Identify which cell holds the provided text, then report its (x, y) central coordinate. 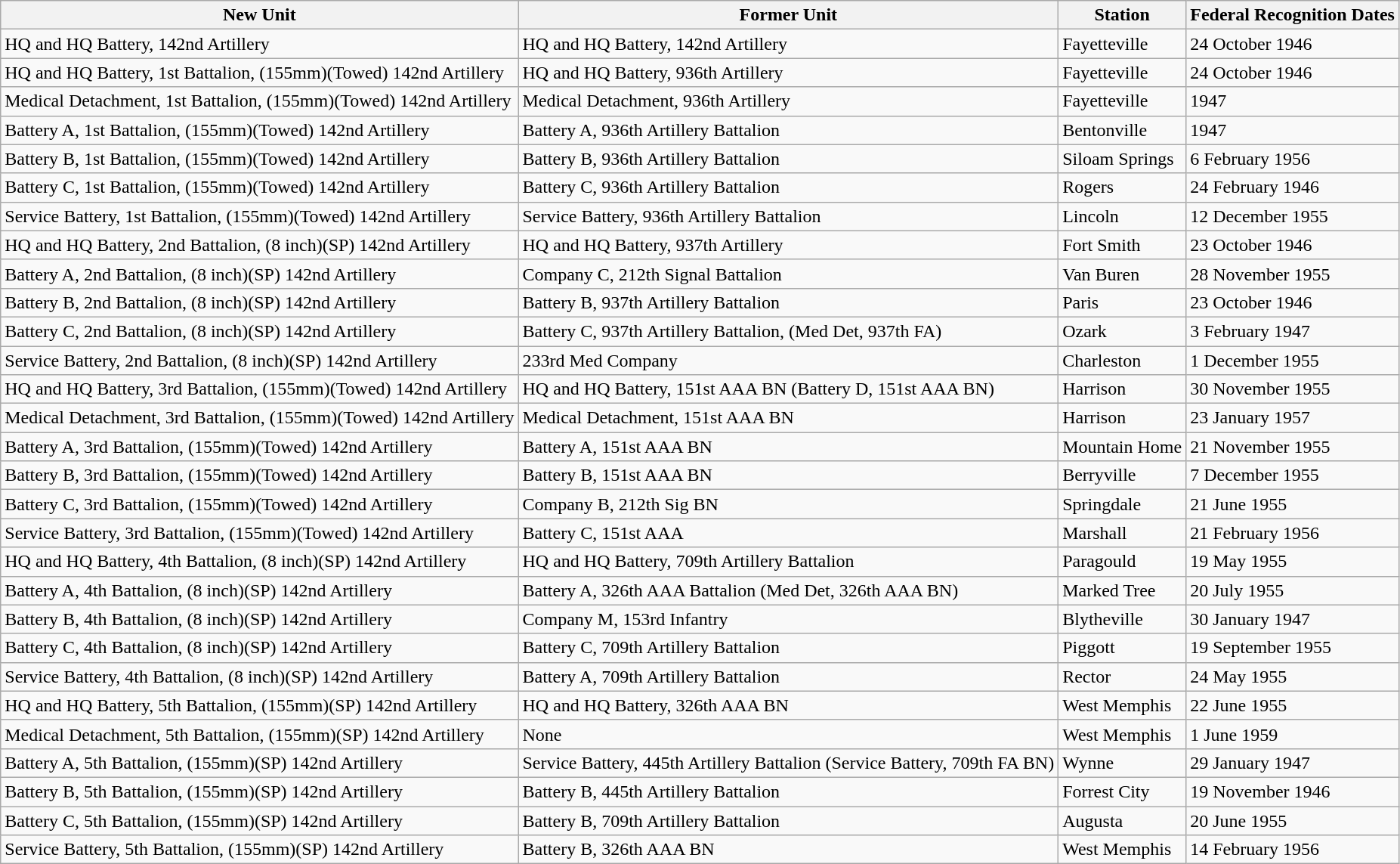
HQ and HQ Battery, 5th Battalion, (155mm)(SP) 142nd Artillery (260, 705)
30 November 1955 (1293, 389)
233rd Med Company (789, 361)
Battery A, 1st Battalion, (155mm)(Towed) 142nd Artillery (260, 130)
Rogers (1123, 187)
12 December 1955 (1293, 216)
Service Battery, 936th Artillery Battalion (789, 216)
HQ and HQ Battery, 4th Battalion, (8 inch)(SP) 142nd Artillery (260, 562)
Battery B, 4th Battalion, (8 inch)(SP) 142nd Artillery (260, 619)
HQ and HQ Battery, 937th Artillery (789, 245)
Battery C, 936th Artillery Battalion (789, 187)
1 December 1955 (1293, 361)
Company C, 212th Signal Battalion (789, 274)
Van Buren (1123, 274)
Service Battery, 5th Battalion, (155mm)(SP) 142nd Artillery (260, 850)
Station (1123, 15)
Battery B, 326th AAA BN (789, 850)
Springdale (1123, 504)
Battery B, 2nd Battalion, (8 inch)(SP) 142nd Artillery (260, 302)
Battery C, 937th Artillery Battalion, (Med Det, 937th FA) (789, 331)
Battery A, 709th Artillery Battalion (789, 677)
Battery B, 3rd Battalion, (155mm)(Towed) 142nd Artillery (260, 475)
None (789, 734)
Medical Detachment, 3rd Battalion, (155mm)(Towed) 142nd Artillery (260, 418)
Charleston (1123, 361)
Bentonville (1123, 130)
Lincoln (1123, 216)
Battery A, 151st AAA BN (789, 447)
HQ and HQ Battery, 1st Battalion, (155mm)(Towed) 142nd Artillery (260, 73)
Battery A, 936th Artillery Battalion (789, 130)
Former Unit (789, 15)
Marked Tree (1123, 590)
Battery A, 3rd Battalion, (155mm)(Towed) 142nd Artillery (260, 447)
Battery A, 2nd Battalion, (8 inch)(SP) 142nd Artillery (260, 274)
Piggott (1123, 648)
HQ and HQ Battery, 2nd Battalion, (8 inch)(SP) 142nd Artillery (260, 245)
24 February 1946 (1293, 187)
Medical Detachment, 151st AAA BN (789, 418)
Service Battery, 3rd Battalion, (155mm)(Towed) 142nd Artillery (260, 533)
28 November 1955 (1293, 274)
Service Battery, 4th Battalion, (8 inch)(SP) 142nd Artillery (260, 677)
Battery C, 151st AAA (789, 533)
Battery B, 937th Artillery Battalion (789, 302)
Ozark (1123, 331)
HQ and HQ Battery, 936th Artillery (789, 73)
Battery C, 2nd Battalion, (8 inch)(SP) 142nd Artillery (260, 331)
Paris (1123, 302)
Federal Recognition Dates (1293, 15)
21 November 1955 (1293, 447)
14 February 1956 (1293, 850)
Berryville (1123, 475)
30 January 1947 (1293, 619)
Mountain Home (1123, 447)
23 January 1957 (1293, 418)
Service Battery, 1st Battalion, (155mm)(Towed) 142nd Artillery (260, 216)
Battery C, 4th Battalion, (8 inch)(SP) 142nd Artillery (260, 648)
Battery C, 709th Artillery Battalion (789, 648)
Battery A, 4th Battalion, (8 inch)(SP) 142nd Artillery (260, 590)
HQ and HQ Battery, 3rd Battalion, (155mm)(Towed) 142nd Artillery (260, 389)
HQ and HQ Battery, 151st AAA BN (Battery D, 151st AAA BN) (789, 389)
22 June 1955 (1293, 705)
20 July 1955 (1293, 590)
HQ and HQ Battery, 709th Artillery Battalion (789, 562)
Battery A, 326th AAA Battalion (Med Det, 326th AAA BN) (789, 590)
Forrest City (1123, 791)
Battery B, 936th Artillery Battalion (789, 159)
Medical Detachment, 1st Battalion, (155mm)(Towed) 142nd Artillery (260, 101)
New Unit (260, 15)
Paragould (1123, 562)
Wynne (1123, 763)
29 January 1947 (1293, 763)
Marshall (1123, 533)
HQ and HQ Battery, 326th AAA BN (789, 705)
Service Battery, 2nd Battalion, (8 inch)(SP) 142nd Artillery (260, 361)
Battery C, 1st Battalion, (155mm)(Towed) 142nd Artillery (260, 187)
Battery C, 3rd Battalion, (155mm)(Towed) 142nd Artillery (260, 504)
Battery B, 151st AAA BN (789, 475)
19 May 1955 (1293, 562)
Blytheville (1123, 619)
Augusta (1123, 820)
19 November 1946 (1293, 791)
7 December 1955 (1293, 475)
Battery B, 5th Battalion, (155mm)(SP) 142nd Artillery (260, 791)
Battery C, 5th Battalion, (155mm)(SP) 142nd Artillery (260, 820)
1 June 1959 (1293, 734)
20 June 1955 (1293, 820)
24 May 1955 (1293, 677)
Rector (1123, 677)
3 February 1947 (1293, 331)
Battery B, 1st Battalion, (155mm)(Towed) 142nd Artillery (260, 159)
Battery B, 445th Artillery Battalion (789, 791)
Medical Detachment, 936th Artillery (789, 101)
Fort Smith (1123, 245)
19 September 1955 (1293, 648)
Battery B, 709th Artillery Battalion (789, 820)
Company B, 212th Sig BN (789, 504)
Company M, 153rd Infantry (789, 619)
Battery A, 5th Battalion, (155mm)(SP) 142nd Artillery (260, 763)
6 February 1956 (1293, 159)
21 June 1955 (1293, 504)
Siloam Springs (1123, 159)
21 February 1956 (1293, 533)
Service Battery, 445th Artillery Battalion (Service Battery, 709th FA BN) (789, 763)
Medical Detachment, 5th Battalion, (155mm)(SP) 142nd Artillery (260, 734)
